For the text-containing cell, return its midpoint in [x, y] coordinate format. 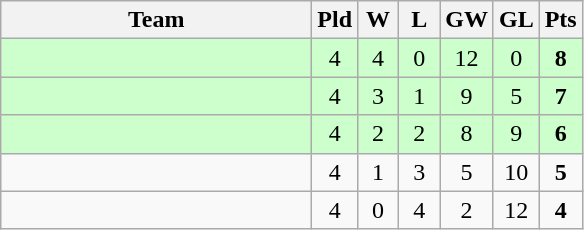
6 [560, 134]
Pld [335, 20]
Pts [560, 20]
7 [560, 96]
10 [516, 172]
W [378, 20]
L [420, 20]
Team [156, 20]
GL [516, 20]
GW [467, 20]
